Extract the [X, Y] coordinate from the center of the cell holding the provided text.  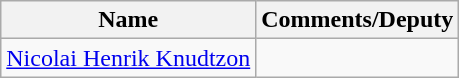
Comments/Deputy [358, 20]
Nicolai Henrik Knudtzon [128, 58]
Name [128, 20]
